Pinpoint the cell where the given text exists, returning its (x, y) midpoint coordinate. 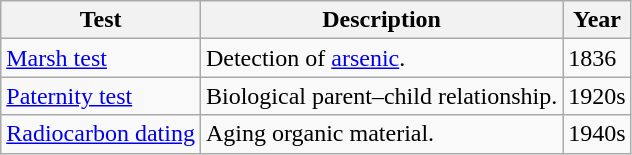
Detection of arsenic. (381, 58)
Description (381, 20)
1836 (597, 58)
Test (101, 20)
1940s (597, 134)
Radiocarbon dating (101, 134)
Year (597, 20)
Aging organic material. (381, 134)
Paternity test (101, 96)
Biological parent–child relationship. (381, 96)
1920s (597, 96)
Marsh test (101, 58)
